Scan for the cell matching the given text and deliver its [X, Y] coordinate at center. 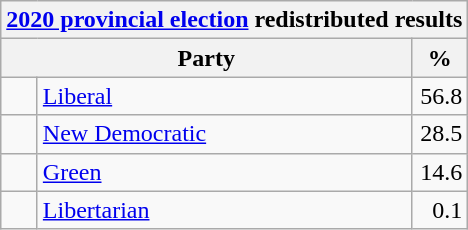
Libertarian [224, 210]
28.5 [440, 134]
Party [206, 58]
% [440, 58]
0.1 [440, 210]
2020 provincial election redistributed results [234, 20]
56.8 [440, 96]
New Democratic [224, 134]
Liberal [224, 96]
Green [224, 172]
14.6 [440, 172]
